Identify which cell holds the provided text, then report its (X, Y) central coordinate. 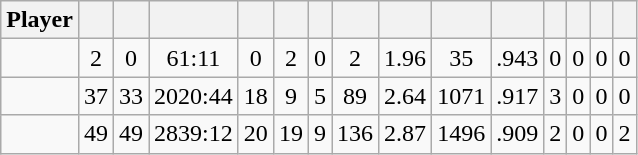
.909 (518, 134)
19 (290, 134)
37 (96, 96)
33 (132, 96)
89 (356, 96)
.917 (518, 96)
2020:44 (194, 96)
18 (256, 96)
20 (256, 134)
2.87 (406, 134)
1496 (462, 134)
2.64 (406, 96)
35 (462, 58)
3 (556, 96)
136 (356, 134)
61:11 (194, 58)
1.96 (406, 58)
1071 (462, 96)
.943 (518, 58)
Player (40, 20)
2839:12 (194, 134)
5 (320, 96)
